Extract the [x, y] coordinate from the center of the cell holding the provided text.  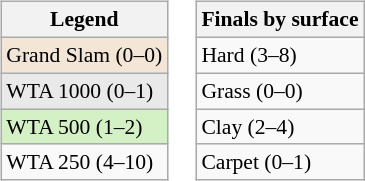
Grass (0–0) [280, 91]
Clay (2–4) [280, 127]
WTA 250 (4–10) [84, 162]
Grand Slam (0–0) [84, 55]
Legend [84, 20]
Finals by surface [280, 20]
Hard (3–8) [280, 55]
WTA 1000 (0–1) [84, 91]
Carpet (0–1) [280, 162]
WTA 500 (1–2) [84, 127]
